Identify which cell holds the provided text, then report its [x, y] central coordinate. 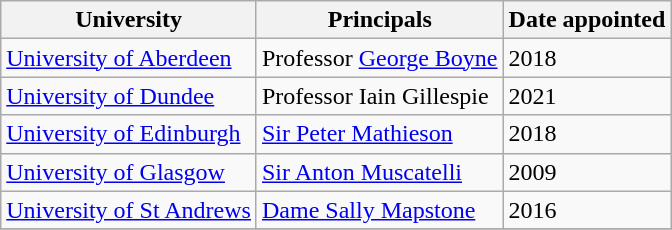
Professor Iain Gillespie [380, 96]
2021 [587, 96]
University of Aberdeen [129, 58]
Principals [380, 20]
2016 [587, 210]
2009 [587, 172]
Sir Anton Muscatelli [380, 172]
Professor George Boyne [380, 58]
University of Dundee [129, 96]
Dame Sally Mapstone [380, 210]
Date appointed [587, 20]
University of Glasgow [129, 172]
University of St Andrews [129, 210]
University [129, 20]
University of Edinburgh [129, 134]
Sir Peter Mathieson [380, 134]
